Detect which cell encompasses the target text, then output its [X, Y] center coordinate. 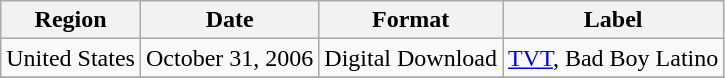
October 31, 2006 [229, 58]
United States [71, 58]
Date [229, 20]
Format [411, 20]
Digital Download [411, 58]
Region [71, 20]
Label [614, 20]
TVT, Bad Boy Latino [614, 58]
